Return the [x, y] coordinate for the center point of the cell that contains the specified text.  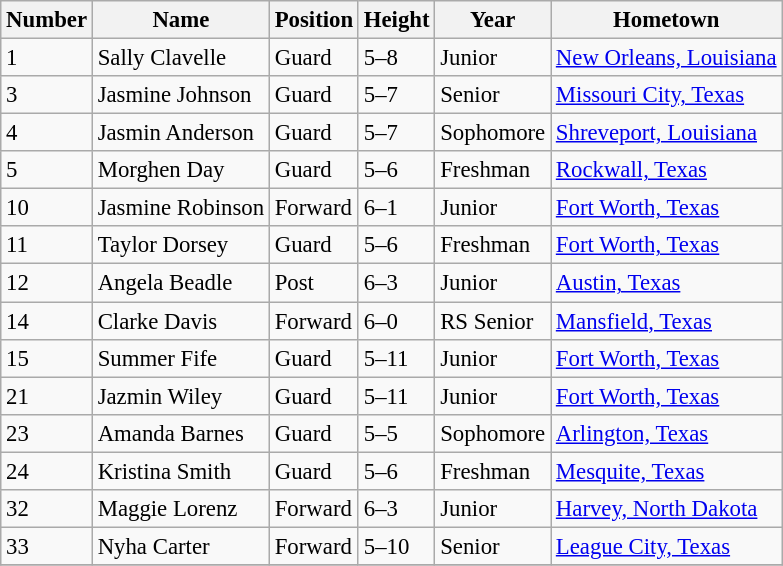
Nyha Carter [180, 546]
Austin, Texas [666, 283]
Jasmin Anderson [180, 133]
Morghen Day [180, 170]
Taylor Dorsey [180, 245]
League City, Texas [666, 546]
23 [47, 433]
Mesquite, Texas [666, 471]
14 [47, 321]
5–10 [396, 546]
Shreveport, Louisiana [666, 133]
Clarke Davis [180, 321]
1 [47, 58]
RS Senior [493, 321]
6–1 [396, 208]
Jazmin Wiley [180, 396]
3 [47, 95]
11 [47, 245]
12 [47, 283]
Jasmine Johnson [180, 95]
Maggie Lorenz [180, 509]
New Orleans, Louisiana [666, 58]
21 [47, 396]
Summer Fife [180, 358]
32 [47, 509]
Sally Clavelle [180, 58]
5–8 [396, 58]
Mansfield, Texas [666, 321]
Position [314, 20]
Height [396, 20]
Arlington, Texas [666, 433]
5 [47, 170]
4 [47, 133]
24 [47, 471]
15 [47, 358]
Amanda Barnes [180, 433]
Harvey, North Dakota [666, 509]
10 [47, 208]
Rockwall, Texas [666, 170]
33 [47, 546]
6–0 [396, 321]
5–5 [396, 433]
Jasmine Robinson [180, 208]
Angela Beadle [180, 283]
Kristina Smith [180, 471]
Number [47, 20]
Missouri City, Texas [666, 95]
Post [314, 283]
Hometown [666, 20]
Year [493, 20]
Name [180, 20]
